Pinpoint the cell where the given text exists, returning its (X, Y) midpoint coordinate. 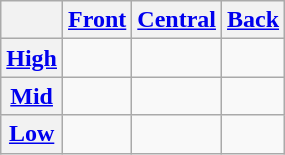
High (32, 58)
Low (32, 134)
Central (177, 20)
Back (254, 20)
Mid (32, 96)
Front (98, 20)
